Find where the given text appears and provide that cell's center as [X, Y] coordinate. 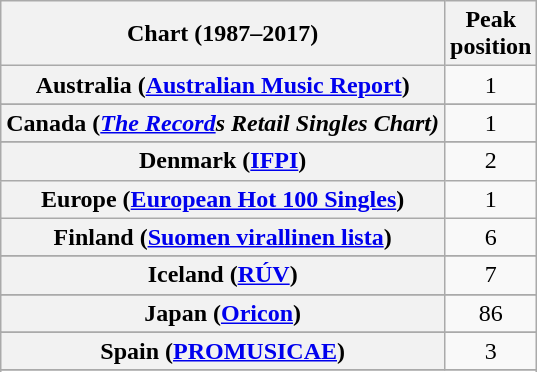
Canada (The Records Retail Singles Chart) [223, 123]
Chart (1987–2017) [223, 34]
6 [491, 237]
Denmark (IFPI) [223, 161]
7 [491, 275]
Australia (Australian Music Report) [223, 85]
2 [491, 161]
Spain (PROMUSICAE) [223, 351]
Finland (Suomen virallinen lista) [223, 237]
3 [491, 351]
Japan (Oricon) [223, 313]
86 [491, 313]
Europe (European Hot 100 Singles) [223, 199]
Peakposition [491, 34]
Iceland (RÚV) [223, 275]
